From the cell containing the given text, extract its center point as [x, y] coordinate. 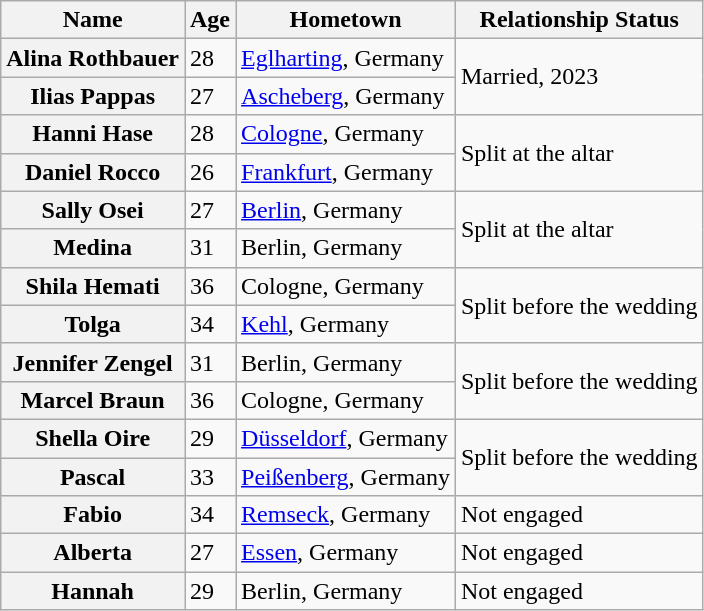
Essen, Germany [346, 553]
Sally Osei [93, 210]
Pascal [93, 477]
Frankfurt, Germany [346, 172]
Eglharting, Germany [346, 58]
Shella Oire [93, 438]
Hannah [93, 591]
Medina [93, 248]
Ilias Pappas [93, 96]
Remseck, Germany [346, 515]
Ascheberg, Germany [346, 96]
Marcel Braun [93, 400]
Hometown [346, 20]
Alina Rothbauer [93, 58]
26 [210, 172]
Düsseldorf, Germany [346, 438]
Alberta [93, 553]
Shila Hemati [93, 286]
Kehl, Germany [346, 324]
Relationship Status [579, 20]
Age [210, 20]
Married, 2023 [579, 77]
Peißenberg, Germany [346, 477]
Daniel Rocco [93, 172]
Hanni Hase [93, 134]
Name [93, 20]
33 [210, 477]
Tolga [93, 324]
Fabio [93, 515]
Jennifer Zengel [93, 362]
